Capture the cell that displays the provided text and extract its [X, Y] central coordinate. 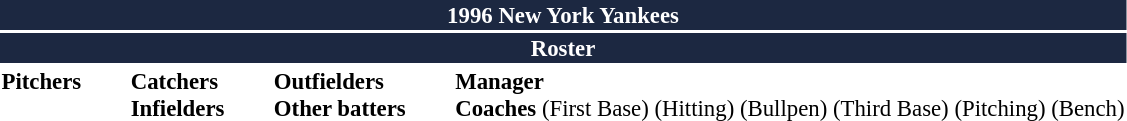
Roster [563, 48]
1996 New York Yankees [563, 15]
